Return the [x, y] coordinate for the center point of the cell that contains the specified text.  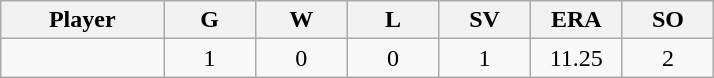
Player [82, 20]
11.25 [576, 58]
ERA [576, 20]
2 [668, 58]
G [210, 20]
SO [668, 20]
W [301, 20]
SV [485, 20]
L [393, 20]
